Return (x, y) of the center of cell containing provided text 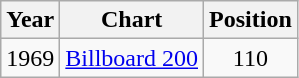
Year (30, 20)
Chart (132, 20)
Billboard 200 (132, 58)
1969 (30, 58)
Position (251, 20)
110 (251, 58)
